Scan for the cell matching the given text and deliver its (x, y) coordinate at center. 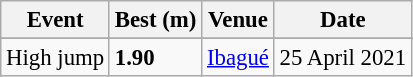
Event (56, 20)
High jump (56, 58)
Best (m) (155, 20)
25 April 2021 (342, 58)
1.90 (155, 58)
Ibagué (238, 58)
Venue (238, 20)
Date (342, 20)
